Determine the (x, y) coordinate at the center of the cell enclosing the given text.  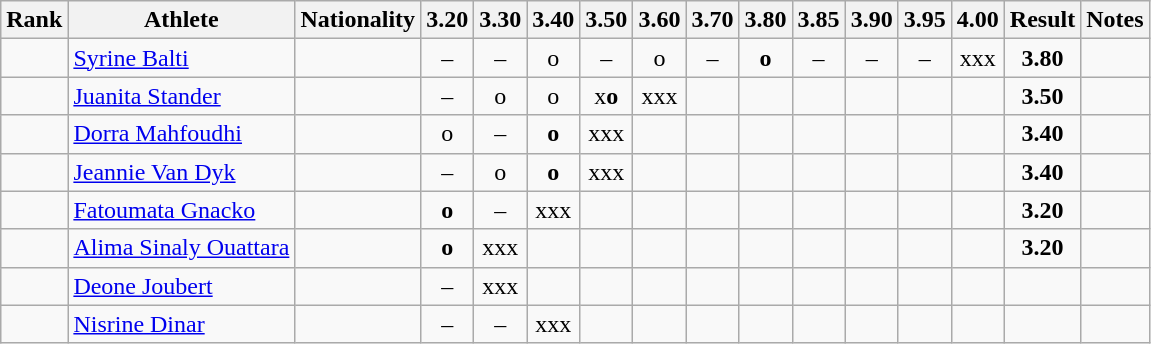
3.60 (660, 20)
Notes (1115, 20)
3.90 (872, 20)
Rank (34, 20)
Dorra Mahfoudhi (182, 134)
Nisrine Dinar (182, 324)
3.95 (924, 20)
4.00 (978, 20)
xo (606, 96)
Deone Joubert (182, 286)
Syrine Balti (182, 58)
3.85 (818, 20)
Fatoumata Gnacko (182, 210)
3.30 (500, 20)
Result (1042, 20)
Athlete (182, 20)
Alima Sinaly Ouattara (182, 248)
Nationality (358, 20)
3.70 (712, 20)
Juanita Stander (182, 96)
Jeannie Van Dyk (182, 172)
